Find where the given text appears and provide that cell's center as [x, y] coordinate. 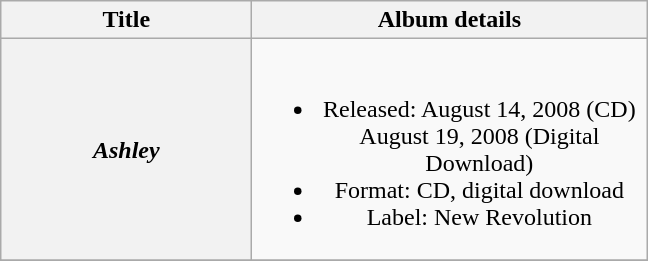
Album details [450, 20]
Ashley [126, 150]
Title [126, 20]
Released: August 14, 2008 (CD)August 19, 2008 (Digital Download)Format: CD, digital downloadLabel: New Revolution [450, 150]
